Extract the (x, y) coordinate from the center of the cell holding the provided text.  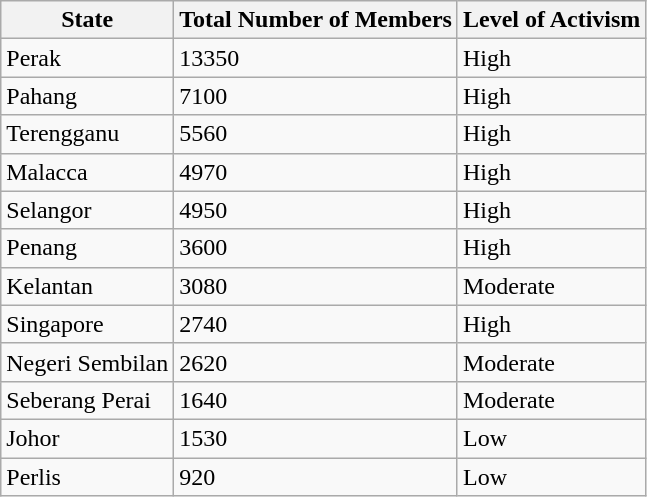
13350 (316, 58)
2620 (316, 362)
Selangor (88, 210)
Negeri Sembilan (88, 362)
4950 (316, 210)
Perak (88, 58)
Penang (88, 248)
Pahang (88, 96)
Kelantan (88, 286)
1530 (316, 438)
Perlis (88, 477)
3080 (316, 286)
4970 (316, 172)
7100 (316, 96)
State (88, 20)
Malacca (88, 172)
Terengganu (88, 134)
2740 (316, 324)
Level of Activism (551, 20)
Total Number of Members (316, 20)
Johor (88, 438)
Seberang Perai (88, 400)
3600 (316, 248)
5560 (316, 134)
920 (316, 477)
1640 (316, 400)
Singapore (88, 324)
